Provide the [X, Y] coordinate of the cell's center where the given text is located.  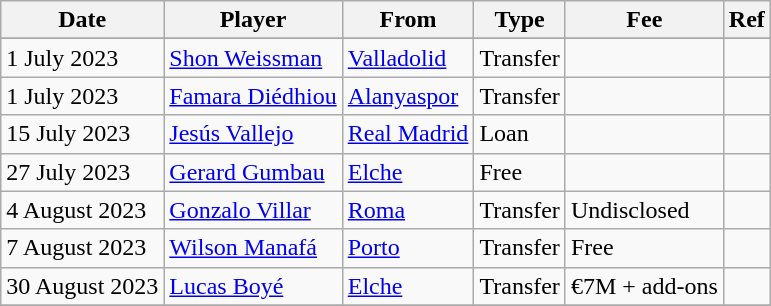
Valladolid [408, 58]
4 August 2023 [82, 210]
Roma [408, 210]
Undisclosed [644, 210]
Shon Weissman [253, 58]
Gerard Gumbau [253, 172]
Porto [408, 248]
30 August 2023 [82, 286]
€7M + add-ons [644, 286]
Player [253, 20]
Ref [746, 20]
Gonzalo Villar [253, 210]
From [408, 20]
15 July 2023 [82, 134]
Famara Diédhiou [253, 96]
27 July 2023 [82, 172]
Fee [644, 20]
Alanyaspor [408, 96]
Wilson Manafá [253, 248]
Real Madrid [408, 134]
Type [520, 20]
Lucas Boyé [253, 286]
Jesús Vallejo [253, 134]
Loan [520, 134]
Date [82, 20]
7 August 2023 [82, 248]
